Pinpoint the cell where the given text exists, returning its [x, y] midpoint coordinate. 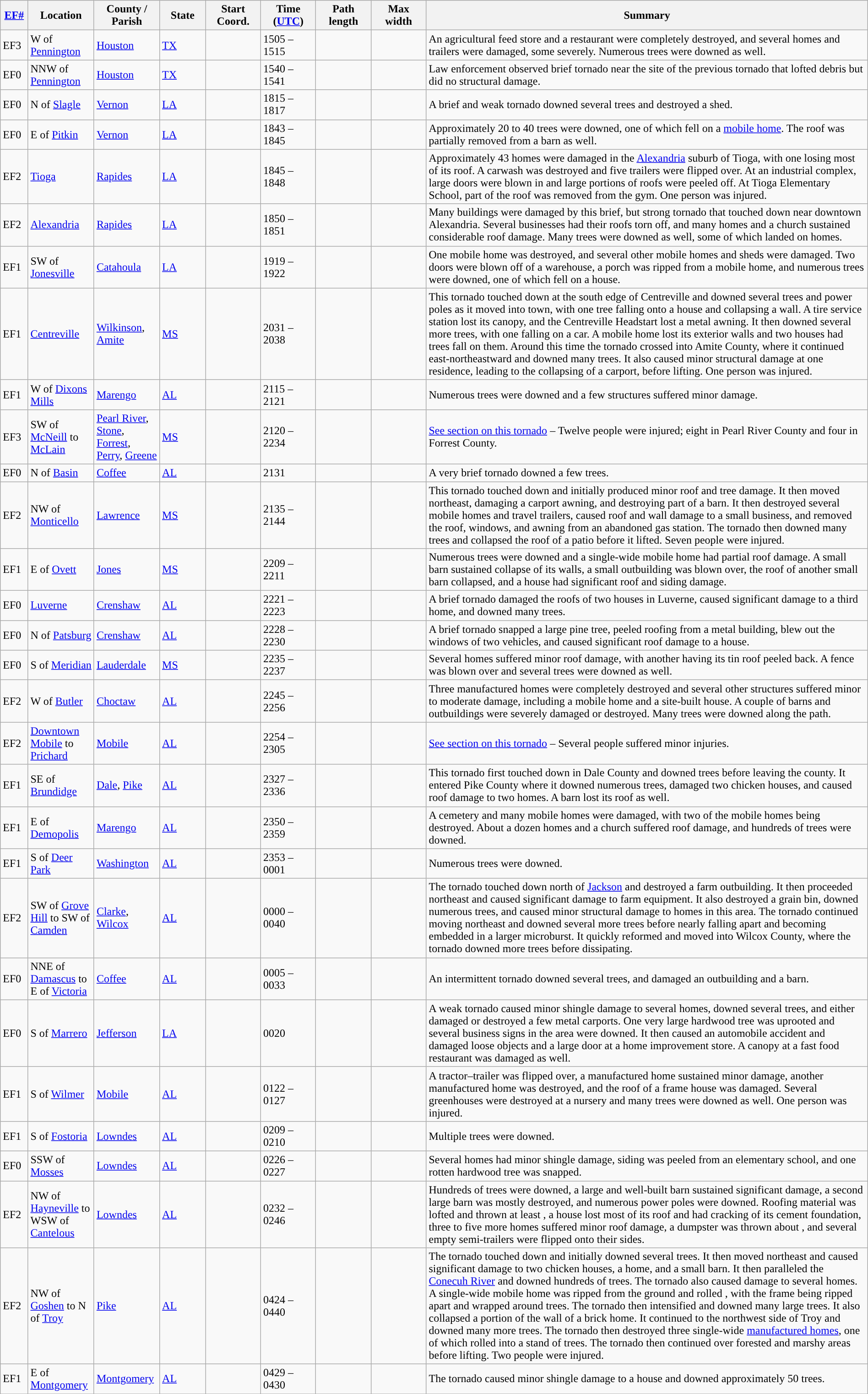
E of Ovett [61, 570]
Dale, Pike [126, 785]
State [183, 16]
NW of Monticello [61, 515]
2115 – 2121 [288, 395]
NNE of Damascus to E of Victoria [61, 979]
E of Montgomery [61, 1379]
The tornado caused minor shingle damage to a house and downed approximately 50 trees. [647, 1379]
S of Marrero [61, 1033]
W of Dixons Mills [61, 395]
2235 – 2237 [288, 665]
Montgomery [126, 1379]
2350 – 2359 [288, 828]
1845 – 1848 [288, 177]
A brief tornado damaged the roofs of two houses in Luverne, caused significant damage to a third home, and downed many trees. [647, 605]
1815 – 1817 [288, 104]
0005 – 0033 [288, 979]
E of Demopolis [61, 828]
S of Deer Park [61, 864]
Multiple trees were downed. [647, 1136]
NNW of Pennington [61, 75]
Summary [647, 16]
2209 – 2211 [288, 570]
Catahoula [126, 267]
0424 – 0440 [288, 1306]
Clarke, Wilcox [126, 918]
W of Pennington [61, 45]
Time (UTC) [288, 16]
See section on this tornado – Twelve people were injured; eight in Pearl River County and four in Forrest County. [647, 437]
0226 – 0227 [288, 1166]
Jones [126, 570]
Choctaw [126, 701]
0122 – 0127 [288, 1094]
2245 – 2256 [288, 701]
Tioga [61, 177]
County / Parish [126, 16]
S of Meridian [61, 665]
W of Butler [61, 701]
0000 – 0040 [288, 918]
Downtown Mobile to Prichard [61, 743]
2135 – 2144 [288, 515]
A brief and weak tornado downed several trees and destroyed a shed. [647, 104]
Location [61, 16]
Max width [398, 16]
NW of Hayneville to WSW of Cantelous [61, 1214]
Alexandria [61, 225]
NW of Goshen to N of Troy [61, 1306]
2131 [288, 473]
Start Coord. [233, 16]
Law enforcement observed brief tornado near the site of the previous tornado that lofted debris but did no structural damage. [647, 75]
SW of Jonesville [61, 267]
See section on this tornado – Several people suffered minor injuries. [647, 743]
N of Slagle [61, 104]
2228 – 2230 [288, 636]
2120 – 2234 [288, 437]
Pearl River, Stone, Forrest, Perry, Greene [126, 437]
2327 – 2336 [288, 785]
0232 – 0246 [288, 1214]
N of Patsburg [61, 636]
2353 – 0001 [288, 864]
S of Fostoria [61, 1136]
2221 – 2223 [288, 605]
1919 – 1922 [288, 267]
Path length [343, 16]
N of Basin [61, 473]
SE of Brundidge [61, 785]
E of Pitkin [61, 135]
Pike [126, 1306]
Several homes had minor shingle damage, siding was peeled from an elementary school, and one rotten hardwood tree was snapped. [647, 1166]
Numerous trees were downed and a few structures suffered minor damage. [647, 395]
Luverne [61, 605]
Jefferson [126, 1033]
SSW of Mosses [61, 1166]
A very brief tornado downed a few trees. [647, 473]
Wilkinson, Amite [126, 334]
0209 – 0210 [288, 1136]
EF# [14, 16]
1505 – 1515 [288, 45]
0020 [288, 1033]
Numerous trees were downed. [647, 864]
Approximately 20 to 40 trees were downed, one of which fell on a mobile home. The roof was partially removed from a barn as well. [647, 135]
Washington [126, 864]
1540 – 1541 [288, 75]
1843 – 1845 [288, 135]
Lauderdale [126, 665]
Lawrence [126, 515]
0429 – 0430 [288, 1379]
2254 – 2305 [288, 743]
SW of Grove Hill to SW of Camden [61, 918]
SW of McNeill to McLain [61, 437]
S of Wilmer [61, 1094]
1850 – 1851 [288, 225]
Several homes suffered minor roof damage, with another having its tin roof peeled back. A fence was blown over and several trees were downed as well. [647, 665]
Centreville [61, 334]
An intermittent tornado downed several trees, and damaged an outbuilding and a barn. [647, 979]
2031 – 2038 [288, 334]
